Provide the [x, y] coordinate of the cell's center where the given text is located.  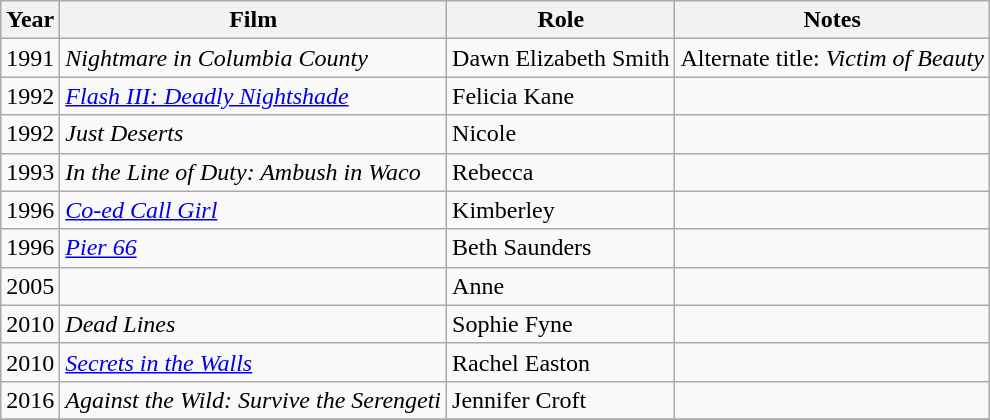
Jennifer Croft [561, 400]
Film [254, 20]
Secrets in the Walls [254, 362]
Rebecca [561, 172]
Pier 66 [254, 248]
2016 [30, 400]
Co-ed Call Girl [254, 210]
Kimberley [561, 210]
Just Deserts [254, 134]
2005 [30, 286]
Alternate title: Victim of Beauty [832, 58]
1993 [30, 172]
Role [561, 20]
Nicole [561, 134]
Beth Saunders [561, 248]
Rachel Easton [561, 362]
Flash III: Deadly Nightshade [254, 96]
Felicia Kane [561, 96]
Year [30, 20]
Against the Wild: Survive the Serengeti [254, 400]
Sophie Fyne [561, 324]
1991 [30, 58]
Anne [561, 286]
Notes [832, 20]
In the Line of Duty: Ambush in Waco [254, 172]
Dawn Elizabeth Smith [561, 58]
Nightmare in Columbia County [254, 58]
Dead Lines [254, 324]
